For the text-containing cell, return its midpoint in (x, y) coordinate format. 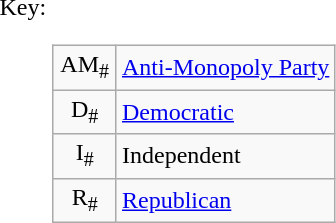
AM# (85, 67)
Anti-Monopoly Party (225, 67)
Independent (225, 156)
Democratic (225, 112)
I# (85, 156)
Republican (225, 200)
R# (85, 200)
D# (85, 112)
